Identify which cell holds the provided text, then report its (X, Y) central coordinate. 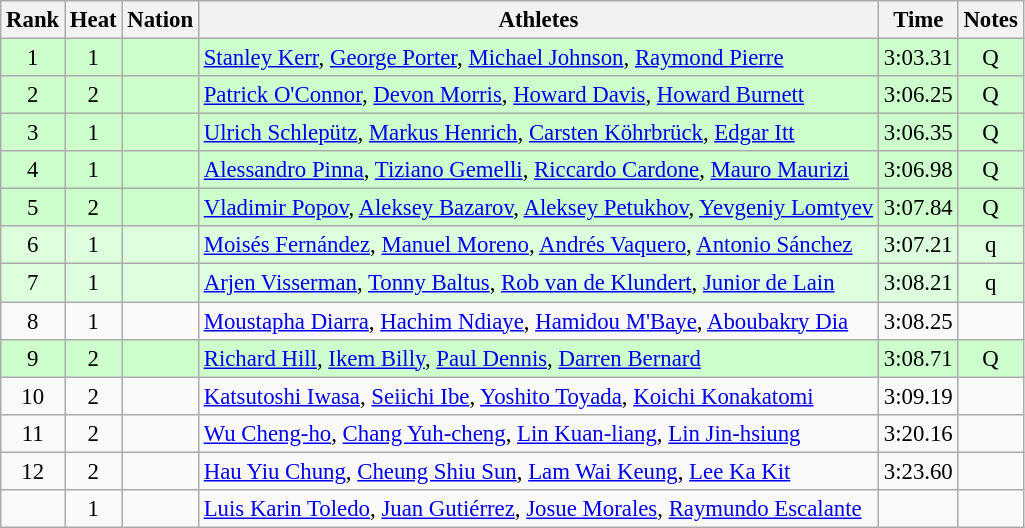
3:09.19 (918, 396)
3:06.25 (918, 95)
Athletes (538, 20)
3:20.16 (918, 433)
Patrick O'Connor, Devon Morris, Howard Davis, Howard Burnett (538, 95)
12 (33, 471)
3:03.31 (918, 58)
3:07.84 (918, 208)
5 (33, 208)
Katsutoshi Iwasa, Seiichi Ibe, Yoshito Toyada, Koichi Konakatomi (538, 396)
Moustapha Diarra, Hachim Ndiaye, Hamidou M'Baye, Aboubakry Dia (538, 321)
8 (33, 321)
Hau Yiu Chung, Cheung Shiu Sun, Lam Wai Keung, Lee Ka Kit (538, 471)
3 (33, 133)
3:08.71 (918, 358)
10 (33, 396)
Luis Karin Toledo, Juan Gutiérrez, Josue Morales, Raymundo Escalante (538, 509)
3:06.35 (918, 133)
Stanley Kerr, George Porter, Michael Johnson, Raymond Pierre (538, 58)
3:08.25 (918, 321)
Arjen Visserman, Tonny Baltus, Rob van de Klundert, Junior de Lain (538, 283)
4 (33, 170)
Vladimir Popov, Aleksey Bazarov, Aleksey Petukhov, Yevgeniy Lomtyev (538, 208)
Wu Cheng-ho, Chang Yuh-cheng, Lin Kuan-liang, Lin Jin-hsiung (538, 433)
Notes (990, 20)
3:08.21 (918, 283)
7 (33, 283)
Time (918, 20)
Heat (94, 20)
Nation (160, 20)
3:07.21 (918, 245)
9 (33, 358)
6 (33, 245)
11 (33, 433)
Ulrich Schlepütz, Markus Henrich, Carsten Köhrbrück, Edgar Itt (538, 133)
3:23.60 (918, 471)
3:06.98 (918, 170)
Alessandro Pinna, Tiziano Gemelli, Riccardo Cardone, Mauro Maurizi (538, 170)
Rank (33, 20)
Moisés Fernández, Manuel Moreno, Andrés Vaquero, Antonio Sánchez (538, 245)
Richard Hill, Ikem Billy, Paul Dennis, Darren Bernard (538, 358)
